Provide the [x, y] coordinate of the cell's center where the given text is located.  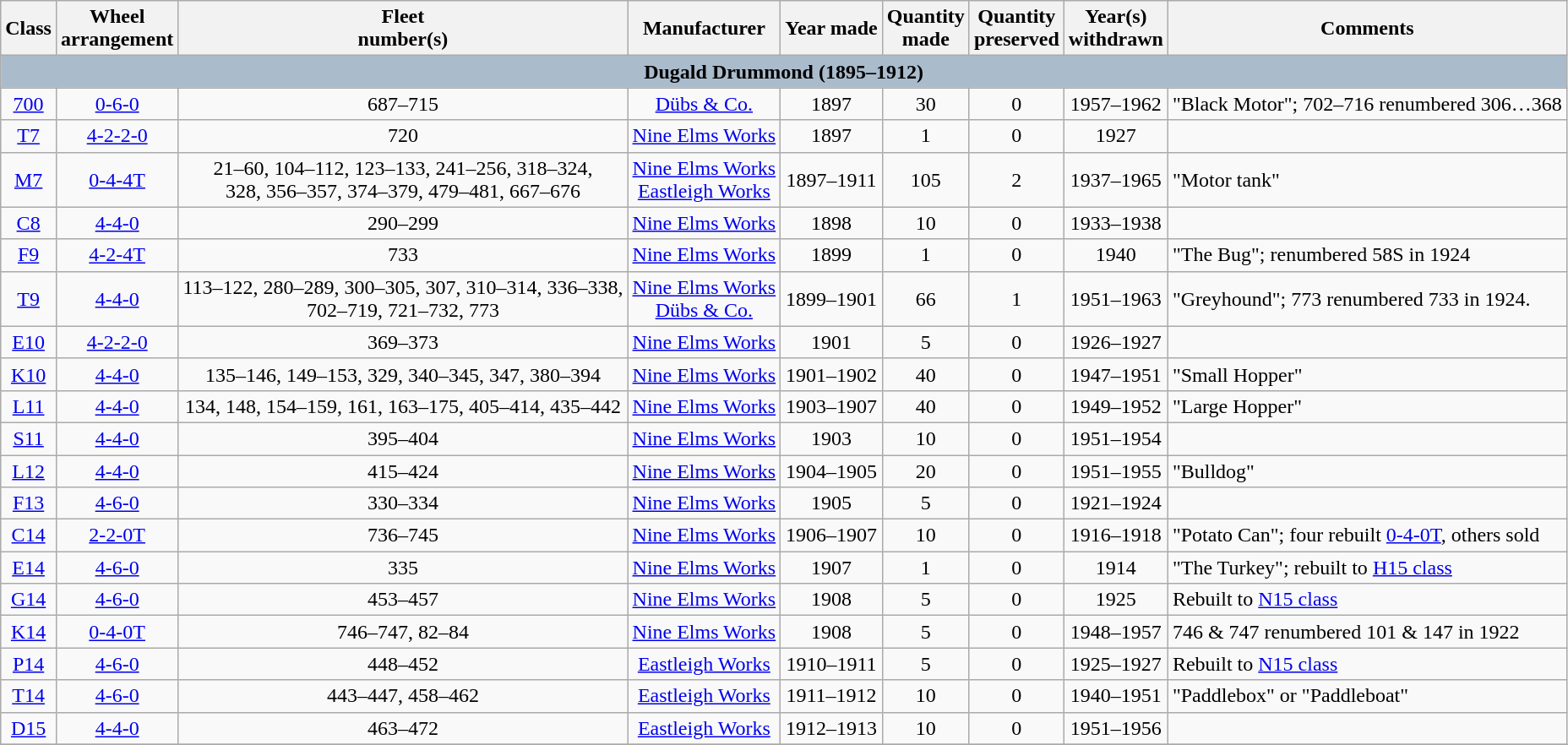
Year(s)withdrawn [1115, 29]
E10 [29, 342]
1906–1907 [831, 536]
Nine Elms WorksEastleigh Works [705, 179]
1951–1954 [1115, 438]
1912–1913 [831, 728]
G14 [29, 600]
335 [403, 568]
1904–1905 [831, 470]
Manufacturer [705, 29]
1925 [1115, 600]
1899–1901 [831, 299]
720 [403, 136]
1940–1951 [1115, 696]
1951–1956 [1115, 728]
1901 [831, 342]
30 [926, 104]
463–472 [403, 728]
1940 [1115, 255]
733 [403, 255]
746–747, 82–84 [403, 632]
1957–1962 [1115, 104]
369–373 [403, 342]
Wheelarrangement [117, 29]
T9 [29, 299]
0-4-0T [117, 632]
L11 [29, 406]
1951–1955 [1115, 470]
105 [926, 179]
"Greyhound"; 773 renumbered 733 in 1924. [1367, 299]
2-2-0T [117, 536]
395–404 [403, 438]
290–299 [403, 223]
"Potato Can"; four rebuilt 0-4-0T, others sold [1367, 536]
1937–1965 [1115, 179]
M7 [29, 179]
Year made [831, 29]
1925–1927 [1115, 664]
"Large Hopper" [1367, 406]
1903 [831, 438]
687–715 [403, 104]
1949–1952 [1115, 406]
0-4-4T [117, 179]
1933–1938 [1115, 223]
Dübs & Co. [705, 104]
Class [29, 29]
T14 [29, 696]
1903–1907 [831, 406]
453–457 [403, 600]
1910–1911 [831, 664]
135–146, 149–153, 329, 340–345, 347, 380–394 [403, 374]
"Black Motor"; 702–716 renumbered 306…368 [1367, 104]
1926–1927 [1115, 342]
134, 148, 154–159, 161, 163–175, 405–414, 435–442 [403, 406]
2 [1016, 179]
1948–1957 [1115, 632]
1897–1911 [831, 179]
21–60, 104–112, 123–133, 241–256, 318–324,328, 356–357, 374–379, 479–481, 667–676 [403, 179]
F13 [29, 503]
4-2-4T [117, 255]
443–447, 458–462 [403, 696]
1927 [1115, 136]
S11 [29, 438]
"The Turkey"; rebuilt to H15 class [1367, 568]
K14 [29, 632]
"The Bug"; renumbered 58S in 1924 [1367, 255]
736–745 [403, 536]
415–424 [403, 470]
1899 [831, 255]
E14 [29, 568]
66 [926, 299]
Nine Elms WorksDübs & Co. [705, 299]
1907 [831, 568]
L12 [29, 470]
C8 [29, 223]
330–334 [403, 503]
Quantitymade [926, 29]
0-6-0 [117, 104]
1905 [831, 503]
1901–1902 [831, 374]
"Motor tank" [1367, 179]
P14 [29, 664]
"Paddlebox" or "Paddleboat" [1367, 696]
Dugald Drummond (1895–1912) [784, 72]
1898 [831, 223]
700 [29, 104]
20 [926, 470]
C14 [29, 536]
1947–1951 [1115, 374]
D15 [29, 728]
1914 [1115, 568]
1951–1963 [1115, 299]
1916–1918 [1115, 536]
"Bulldog" [1367, 470]
1921–1924 [1115, 503]
448–452 [403, 664]
Quantitypreserved [1016, 29]
T7 [29, 136]
K10 [29, 374]
113–122, 280–289, 300–305, 307, 310–314, 336–338,702–719, 721–732, 773 [403, 299]
Comments [1367, 29]
F9 [29, 255]
746 & 747 renumbered 101 & 147 in 1922 [1367, 632]
"Small Hopper" [1367, 374]
1911–1912 [831, 696]
Fleetnumber(s) [403, 29]
